For the text-containing cell, return its midpoint in [X, Y] coordinate format. 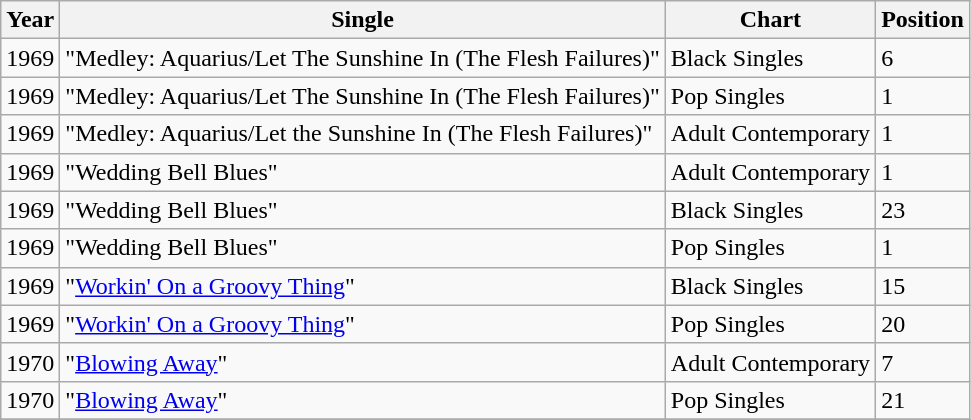
20 [923, 324]
Year [30, 20]
23 [923, 210]
7 [923, 362]
21 [923, 400]
Chart [770, 20]
Position [923, 20]
15 [923, 286]
"Medley: Aquarius/Let the Sunshine In (The Flesh Failures)" [362, 134]
Single [362, 20]
6 [923, 58]
